Identify which cell holds the provided text, then report its [x, y] central coordinate. 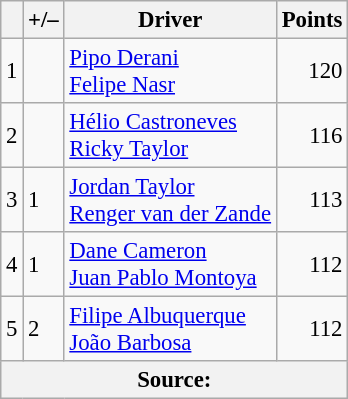
5 [12, 330]
+/– [44, 20]
Points [312, 20]
113 [312, 200]
Jordan Taylor Renger van der Zande [170, 200]
Dane Cameron Juan Pablo Montoya [170, 264]
Hélio Castroneves Ricky Taylor [170, 136]
Driver [170, 20]
Pipo Derani Felipe Nasr [170, 72]
3 [12, 200]
4 [12, 264]
120 [312, 72]
116 [312, 136]
Filipe Albuquerque João Barbosa [170, 330]
